Identify which cell holds the provided text, then report its [x, y] central coordinate. 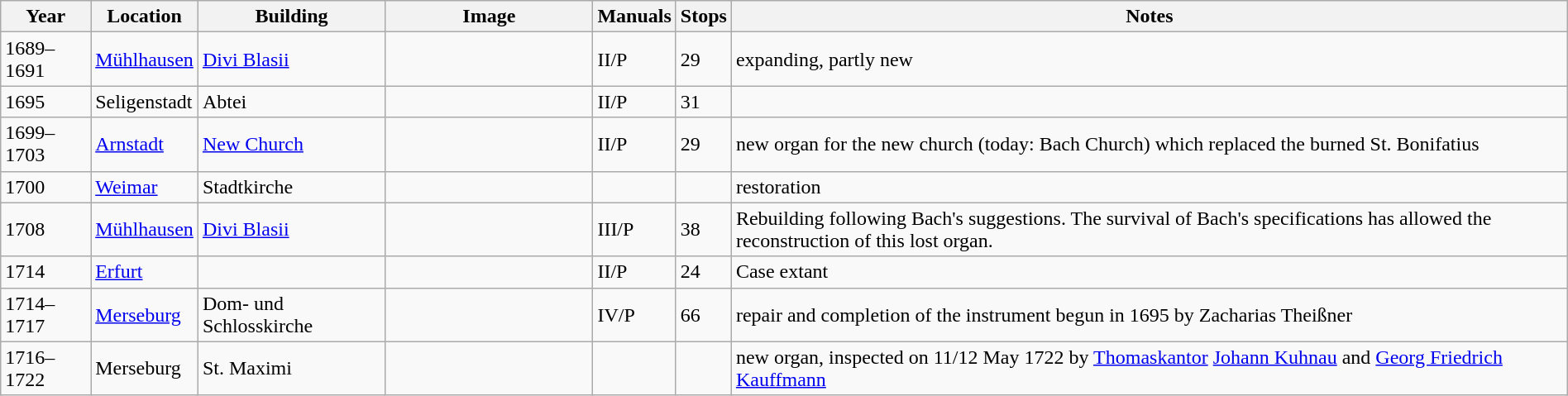
repair and completion of the instrument begun in 1695 by Zacharias Theißner [1150, 314]
new organ, inspected on 11/12 May 1722 by Thomaskantor Johann Kuhnau and Georg Friedrich Kauffmann [1150, 369]
1714 [46, 272]
24 [703, 272]
Dom- und Schlosskirche [291, 314]
Notes [1150, 17]
Location [145, 17]
St. Maximi [291, 369]
Abtei [291, 102]
Image [490, 17]
expanding, partly new [1150, 60]
Seligenstadt [145, 102]
Stops [703, 17]
1708 [46, 230]
1714–1717 [46, 314]
Manuals [634, 17]
III/P [634, 230]
New Church [291, 144]
Rebuilding following Bach's suggestions. The survival of Bach's specifications has allowed the reconstruction of this lost organ. [1150, 230]
IV/P [634, 314]
new organ for the new church (today: Bach Church) which replaced the burned St. Bonifatius [1150, 144]
1700 [46, 187]
Erfurt [145, 272]
Case extant [1150, 272]
1689–1691 [46, 60]
Weimar [145, 187]
Building [291, 17]
31 [703, 102]
66 [703, 314]
1699–1703 [46, 144]
1695 [46, 102]
38 [703, 230]
Arnstadt [145, 144]
Year [46, 17]
restoration [1150, 187]
Stadtkirche [291, 187]
1716–1722 [46, 369]
